Scan for the cell matching the given text and deliver its [X, Y] coordinate at center. 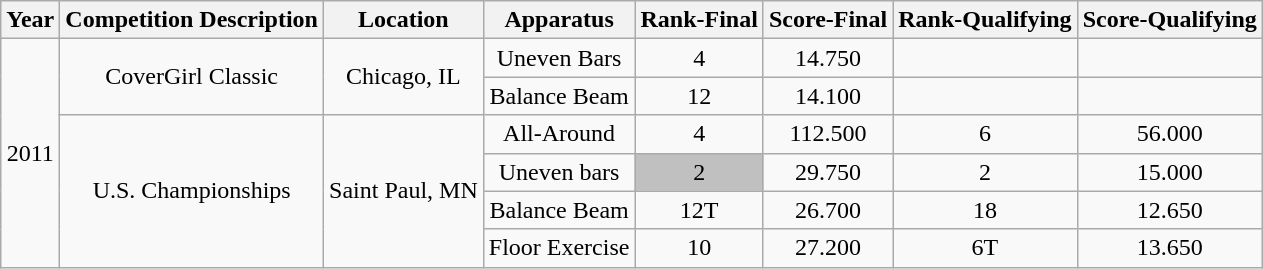
13.650 [1170, 248]
2011 [30, 153]
12.650 [1170, 210]
Score-Qualifying [1170, 20]
Uneven Bars [559, 58]
14.750 [828, 58]
All-Around [559, 134]
Saint Paul, MN [404, 191]
112.500 [828, 134]
Rank-Final [699, 20]
12 [699, 96]
Rank-Qualifying [985, 20]
6T [985, 248]
Year [30, 20]
29.750 [828, 172]
Apparatus [559, 20]
Chicago, IL [404, 77]
Floor Exercise [559, 248]
56.000 [1170, 134]
10 [699, 248]
Competition Description [192, 20]
Uneven bars [559, 172]
14.100 [828, 96]
12T [699, 210]
Score-Final [828, 20]
27.200 [828, 248]
15.000 [1170, 172]
U.S. Championships [192, 191]
Location [404, 20]
6 [985, 134]
26.700 [828, 210]
CoverGirl Classic [192, 77]
18 [985, 210]
